Pinpoint the cell where the given text exists, returning its (X, Y) midpoint coordinate. 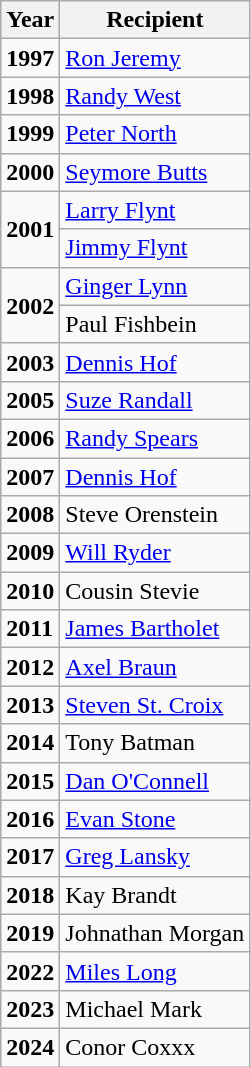
Suze Randall (155, 400)
Greg Lansky (155, 857)
2005 (30, 400)
Kay Brandt (155, 895)
Michael Mark (155, 1009)
Recipient (155, 20)
Cousin Stevie (155, 591)
2015 (30, 781)
2017 (30, 857)
2003 (30, 362)
2006 (30, 438)
Randy Spears (155, 438)
Year (30, 20)
2002 (30, 305)
2024 (30, 1047)
1998 (30, 96)
2000 (30, 172)
2013 (30, 705)
1997 (30, 58)
2007 (30, 477)
1999 (30, 134)
Peter North (155, 134)
Jimmy Flynt (155, 248)
Will Ryder (155, 553)
Conor Coxxx (155, 1047)
Axel Braun (155, 667)
Dan O'Connell (155, 781)
2009 (30, 553)
Ron Jeremy (155, 58)
Randy West (155, 96)
Larry Flynt (155, 210)
Steve Orenstein (155, 515)
2012 (30, 667)
2016 (30, 819)
2014 (30, 743)
2001 (30, 229)
2023 (30, 1009)
Miles Long (155, 971)
2022 (30, 971)
Steven St. Croix (155, 705)
Johnathan Morgan (155, 933)
Seymore Butts (155, 172)
2011 (30, 629)
Tony Batman (155, 743)
2010 (30, 591)
James Bartholet (155, 629)
Paul Fishbein (155, 324)
Ginger Lynn (155, 286)
2019 (30, 933)
Evan Stone (155, 819)
2008 (30, 515)
2018 (30, 895)
